Search for the cell housing the specified text and yield its [X, Y] center coordinate. 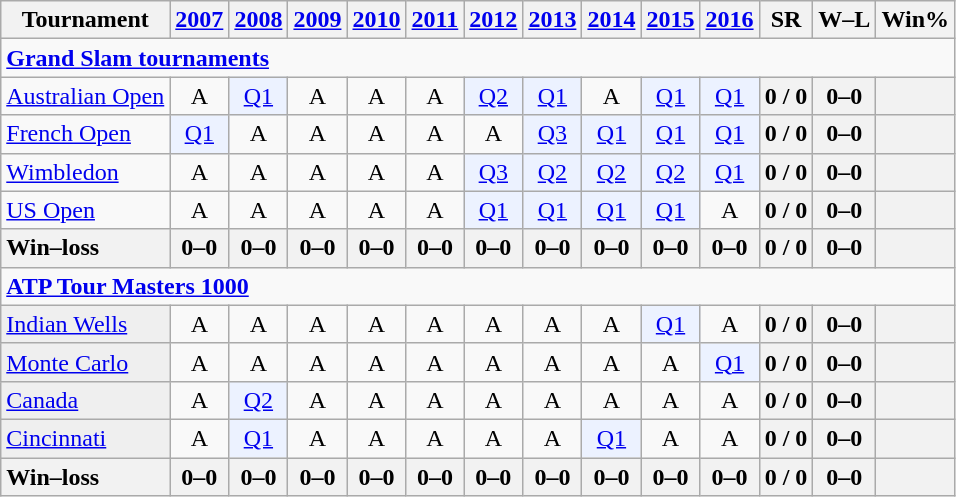
Win% [916, 20]
US Open [86, 210]
Monte Carlo [86, 362]
W–L [844, 20]
French Open [86, 134]
Cincinnati [86, 438]
Tournament [86, 20]
2015 [670, 20]
Grand Slam tournaments [478, 58]
2016 [730, 20]
Australian Open [86, 96]
Indian Wells [86, 324]
2007 [200, 20]
SR [786, 20]
2013 [552, 20]
2009 [318, 20]
2010 [376, 20]
Canada [86, 400]
2012 [494, 20]
Wimbledon [86, 172]
ATP Tour Masters 1000 [478, 286]
2011 [435, 20]
2008 [258, 20]
2014 [612, 20]
